Return [X, Y] of the center of cell containing provided text 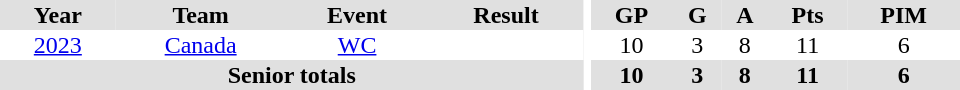
Year [58, 15]
Canada [201, 45]
G [698, 15]
WC [358, 45]
PIM [904, 15]
Pts [808, 15]
Senior totals [292, 75]
GP [631, 15]
Result [506, 15]
2023 [58, 45]
A [745, 15]
Event [358, 15]
Team [201, 15]
